Scan for the cell matching the given text and deliver its [x, y] coordinate at center. 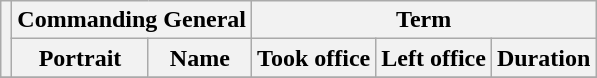
Took office [314, 58]
Portrait [80, 58]
Term [424, 20]
Commanding General [132, 20]
Name [200, 58]
Left office [434, 58]
Duration [543, 58]
